Search for the cell housing the specified text and yield its (X, Y) center coordinate. 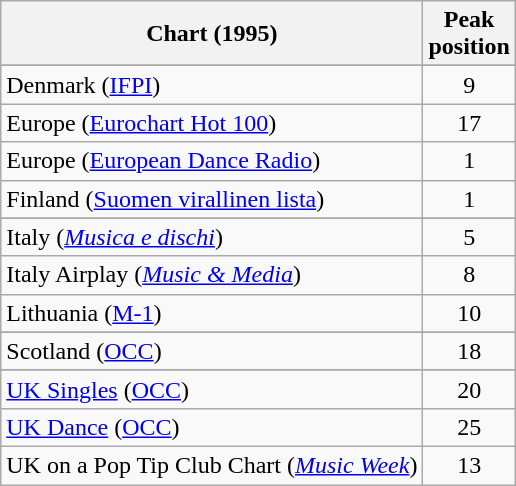
13 (469, 465)
Europe (European Dance Radio) (212, 161)
Peakposition (469, 34)
5 (469, 237)
UK on a Pop Tip Club Chart (Music Week) (212, 465)
25 (469, 427)
Europe (Eurochart Hot 100) (212, 123)
20 (469, 389)
8 (469, 275)
Italy Airplay (Music & Media) (212, 275)
18 (469, 351)
UK Singles (OCC) (212, 389)
Chart (1995) (212, 34)
UK Dance (OCC) (212, 427)
Italy (Musica e dischi) (212, 237)
9 (469, 85)
Finland (Suomen virallinen lista) (212, 199)
10 (469, 313)
17 (469, 123)
Scotland (OCC) (212, 351)
Denmark (IFPI) (212, 85)
Lithuania (M-1) (212, 313)
